From the cell containing the given text, extract its center point as (X, Y) coordinate. 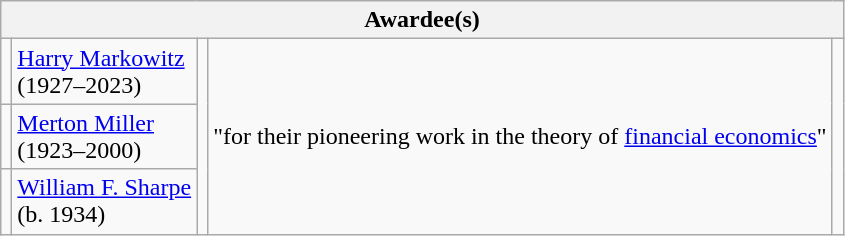
"for their pioneering work in the theory of financial economics" (520, 136)
Harry Markowitz(1927–2023) (104, 72)
Merton Miller(1923–2000) (104, 136)
Awardee(s) (422, 20)
William F. Sharpe(b. 1934) (104, 202)
